From the cell containing the given text, extract its center point as [X, Y] coordinate. 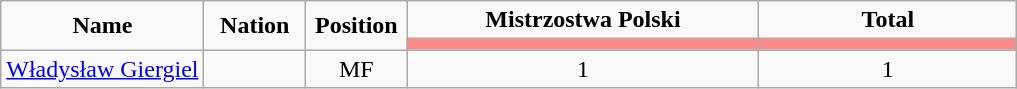
Mistrzostwa Polski [583, 20]
Nation [255, 26]
Name [102, 26]
Władysław Giergiel [102, 69]
MF [357, 69]
Position [357, 26]
Total [888, 20]
